Detect which cell encompasses the target text, then output its [X, Y] center coordinate. 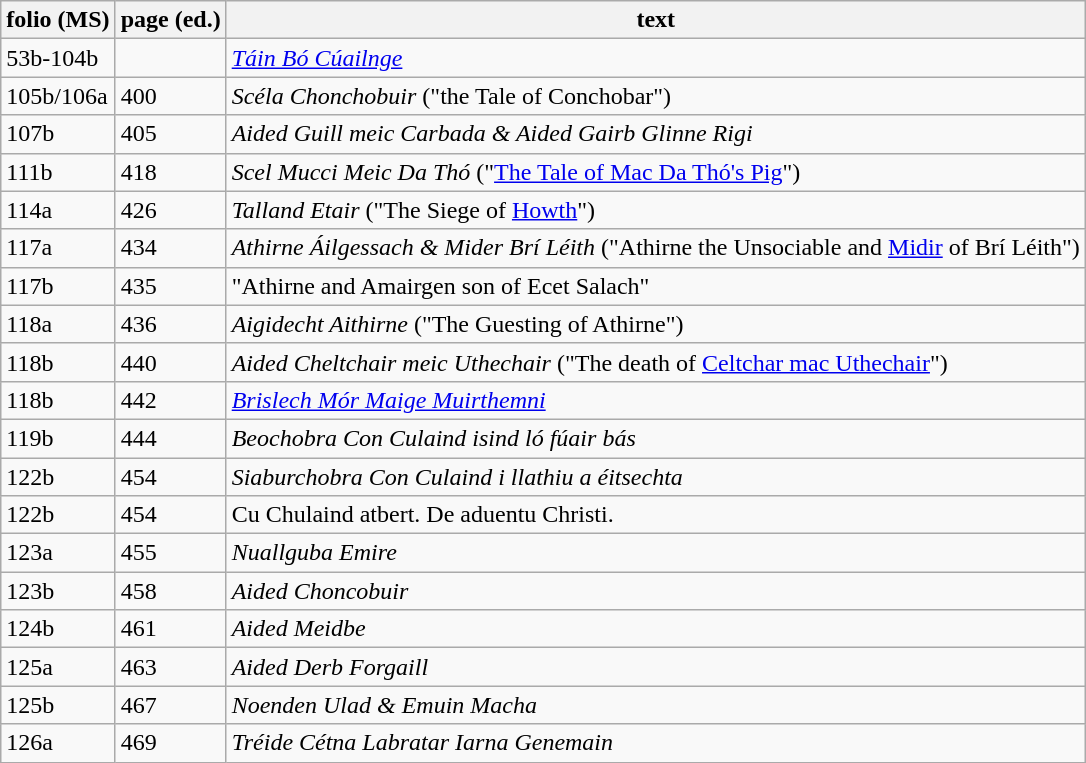
455 [170, 553]
Noenden Ulad & Emuin Macha [656, 705]
Scéla Chonchobuir ("the Tale of Conchobar") [656, 96]
119b [58, 438]
Cu Chulaind atbert. De aduentu Christi. [656, 515]
117b [58, 286]
118a [58, 324]
458 [170, 591]
444 [170, 438]
53b-104b [58, 58]
107b [58, 134]
Talland Etair ("The Siege of Howth") [656, 210]
435 [170, 286]
Aided Meidbe [656, 629]
124b [58, 629]
405 [170, 134]
418 [170, 172]
page (ed.) [170, 20]
Aided Cheltchair meic Uthechair ("The death of Celtchar mac Uthechair") [656, 362]
442 [170, 400]
463 [170, 667]
Tréide Cétna Labratar Iarna Genemain [656, 743]
436 [170, 324]
434 [170, 248]
125a [58, 667]
126a [58, 743]
461 [170, 629]
440 [170, 362]
Táin Bó Cúailnge [656, 58]
469 [170, 743]
467 [170, 705]
text [656, 20]
400 [170, 96]
Siaburchobra Con Culaind i llathiu a éitsechta [656, 477]
"Athirne and Amairgen son of Ecet Salach" [656, 286]
Brislech Mór Maige Muirthemni [656, 400]
Aided Guill meic Carbada & Aided Gairb Glinne Rigi [656, 134]
Aigidecht Aithirne ("The Guesting of Athirne") [656, 324]
114a [58, 210]
Aided Derb Forgaill [656, 667]
125b [58, 705]
105b/106a [58, 96]
Nuallguba Emire [656, 553]
Beochobra Con Culaind isind ló fúair bás [656, 438]
111b [58, 172]
Athirne Áilgessach & Mider Brí Léith ("Athirne the Unsociable and Midir of Brí Léith") [656, 248]
117a [58, 248]
Aided Choncobuir [656, 591]
123b [58, 591]
Scel Mucci Meic Da Thó ("The Tale of Mac Da Thó's Pig") [656, 172]
426 [170, 210]
123a [58, 553]
folio (MS) [58, 20]
